Return the (X, Y) coordinate for the center point of the cell that contains the specified text.  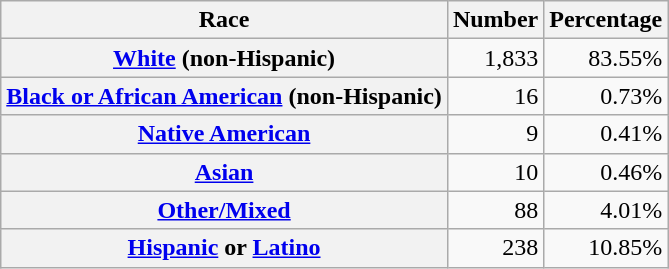
9 (495, 134)
0.46% (606, 172)
83.55% (606, 58)
Asian (224, 172)
Percentage (606, 20)
0.41% (606, 134)
Native American (224, 134)
88 (495, 210)
Black or African American (non-Hispanic) (224, 96)
Number (495, 20)
238 (495, 248)
Other/Mixed (224, 210)
10.85% (606, 248)
16 (495, 96)
4.01% (606, 210)
Race (224, 20)
10 (495, 172)
0.73% (606, 96)
White (non-Hispanic) (224, 58)
1,833 (495, 58)
Hispanic or Latino (224, 248)
